Return (x, y) of the center of cell containing provided text 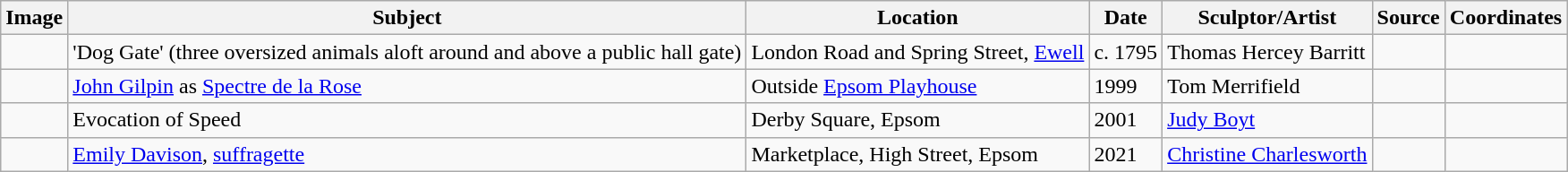
1999 (1126, 86)
Thomas Hercey Barritt (1267, 52)
Christine Charlesworth (1267, 154)
Emily Davison, suffragette (407, 154)
Judy Boyt (1267, 120)
Outside Epsom Playhouse (918, 86)
Image (34, 18)
c. 1795 (1126, 52)
Source (1409, 18)
Location (918, 18)
Marketplace, High Street, Epsom (918, 154)
Coordinates (1505, 18)
2001 (1126, 120)
Tom Merrifield (1267, 86)
Evocation of Speed (407, 120)
Derby Square, Epsom (918, 120)
London Road and Spring Street, Ewell (918, 52)
John Gilpin as Spectre de la Rose (407, 86)
Sculptor/Artist (1267, 18)
Date (1126, 18)
'Dog Gate' (three oversized animals aloft around and above a public hall gate) (407, 52)
2021 (1126, 154)
Subject (407, 18)
